Return (x, y) of the center of cell containing provided text 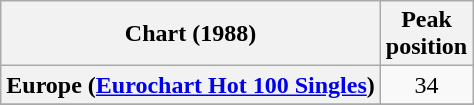
Chart (1988) (191, 34)
34 (426, 85)
Peakposition (426, 34)
Europe (Eurochart Hot 100 Singles) (191, 85)
